Scan for the cell matching the given text and deliver its (X, Y) coordinate at center. 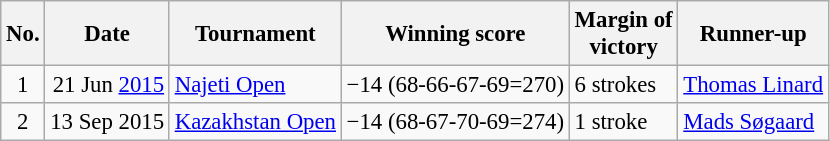
Margin ofvictory (624, 34)
Thomas Linard (753, 85)
−14 (68-66-67-69=270) (455, 85)
Kazakhstan Open (255, 122)
13 Sep 2015 (107, 122)
1 stroke (624, 122)
Winning score (455, 34)
1 (23, 85)
2 (23, 122)
Date (107, 34)
Najeti Open (255, 85)
6 strokes (624, 85)
Tournament (255, 34)
Mads Søgaard (753, 122)
21 Jun 2015 (107, 85)
No. (23, 34)
Runner-up (753, 34)
−14 (68-67-70-69=274) (455, 122)
